Return the [X, Y] coordinate for the center point of the cell that contains the specified text.  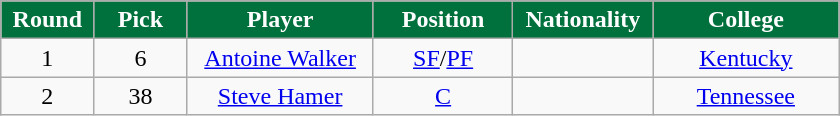
Antoine Walker [280, 58]
38 [140, 96]
Kentucky [746, 58]
College [746, 20]
SF/PF [443, 58]
Nationality [583, 20]
Round [48, 20]
1 [48, 58]
C [443, 96]
Position [443, 20]
2 [48, 96]
Player [280, 20]
Pick [140, 20]
Steve Hamer [280, 96]
Tennessee [746, 96]
6 [140, 58]
